Capture the cell that displays the provided text and extract its (x, y) central coordinate. 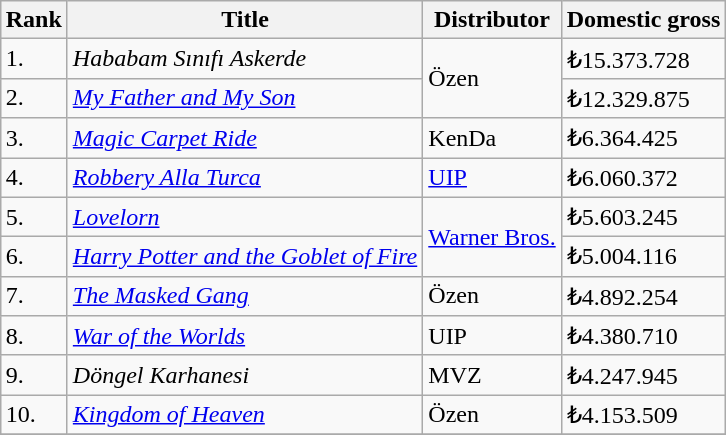
9. (34, 375)
Kingdom of Heaven (244, 415)
MVZ (492, 375)
My Father and My Son (244, 98)
War of the Worlds (244, 336)
Rank (34, 20)
₺4.380.710 (644, 336)
₺4.247.945 (644, 375)
₺4.892.254 (644, 296)
Robbery Alla Turca (244, 178)
The Masked Gang (244, 296)
1. (34, 59)
5. (34, 217)
Hababam Sınıfı Askerde (244, 59)
4. (34, 178)
3. (34, 138)
KenDa (492, 138)
Döngel Karhanesi (244, 375)
₺12.329.875 (644, 98)
₺6.364.425 (644, 138)
Title (244, 20)
Magic Carpet Ride (244, 138)
8. (34, 336)
10. (34, 415)
Harry Potter and the Goblet of Fire (244, 257)
₺15.373.728 (644, 59)
Lovelorn (244, 217)
₺5.004.116 (644, 257)
₺4.153.509 (644, 415)
Domestic gross (644, 20)
₺6.060.372 (644, 178)
₺5.603.245 (644, 217)
Warner Bros. (492, 236)
7. (34, 296)
2. (34, 98)
Distributor (492, 20)
6. (34, 257)
